Scan for the cell matching the given text and deliver its [X, Y] coordinate at center. 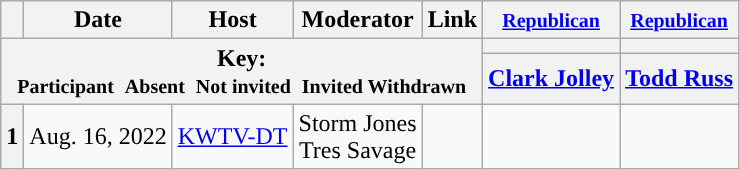
Key: Participant Absent Not invited Invited Withdrawn [242, 72]
Host [232, 20]
KWTV-DT [232, 136]
Aug. 16, 2022 [98, 136]
Moderator [358, 20]
1 [12, 136]
Date [98, 20]
Storm JonesTres Savage [358, 136]
Clark Jolley [552, 78]
Link [452, 20]
Todd Russ [680, 78]
